Output the (X, Y) coordinate of the center of the cell containing the given text.  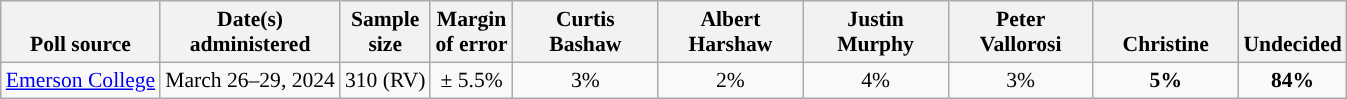
2% (730, 80)
Marginof error (471, 32)
Samplesize (386, 32)
CurtisBashaw (586, 32)
Undecided (1292, 32)
310 (RV) (386, 80)
5% (1166, 80)
4% (876, 80)
± 5.5% (471, 80)
JustinMurphy (876, 32)
Emerson College (80, 80)
Date(s)administered (250, 32)
AlbertHarshaw (730, 32)
Poll source (80, 32)
PeterVallorosi (1020, 32)
March 26–29, 2024 (250, 80)
Christine (1166, 32)
84% (1292, 80)
